Provide the (X, Y) coordinate of the cell's center where the given text is located.  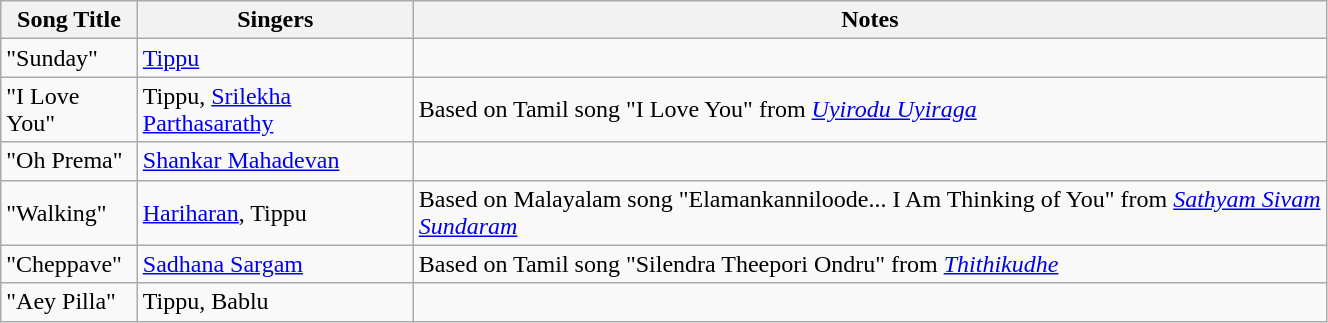
"I Love You" (69, 110)
"Cheppave" (69, 264)
Shankar Mahadevan (275, 161)
"Oh Prema" (69, 161)
Singers (275, 20)
Notes (870, 20)
Sadhana Sargam (275, 264)
"Sunday" (69, 58)
Song Title (69, 20)
Hariharan, Tippu (275, 212)
Tippu (275, 58)
Based on Malayalam song "Elamankanniloode... I Am Thinking of You" from Sathyam Sivam Sundaram (870, 212)
Tippu, Srilekha Parthasarathy (275, 110)
Based on Tamil song "I Love You" from Uyirodu Uyiraga (870, 110)
Tippu, Bablu (275, 302)
"Aey Pilla" (69, 302)
Based on Tamil song "Silendra Theepori Ondru" from Thithikudhe (870, 264)
"Walking" (69, 212)
